From the cell containing the given text, extract its center point as [x, y] coordinate. 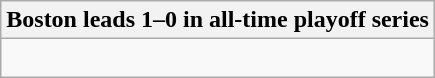
Boston leads 1–0 in all-time playoff series [218, 20]
